Output the [x, y] coordinate of the center of the cell containing the given text.  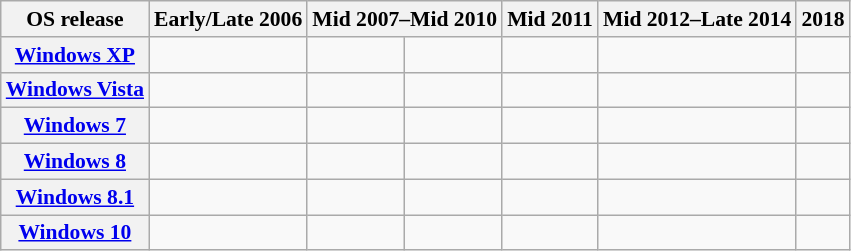
Windows XP [75, 55]
Windows 7 [75, 126]
2018 [822, 19]
Mid 2011 [550, 19]
Mid 2007–Mid 2010 [404, 19]
Windows 8 [75, 162]
OS release [75, 19]
Windows 10 [75, 233]
Windows 8.1 [75, 197]
Early/Late 2006 [228, 19]
Mid 2012–Late 2014 [697, 19]
Windows Vista [75, 90]
